Determine the (X, Y) coordinate at the center of the cell enclosing the given text.  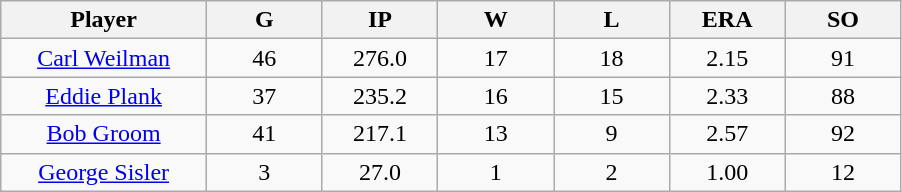
1 (496, 172)
88 (843, 96)
46 (264, 58)
17 (496, 58)
Bob Groom (104, 134)
2.33 (727, 96)
41 (264, 134)
1.00 (727, 172)
Player (104, 20)
276.0 (380, 58)
Eddie Plank (104, 96)
2.57 (727, 134)
235.2 (380, 96)
27.0 (380, 172)
91 (843, 58)
2.15 (727, 58)
16 (496, 96)
92 (843, 134)
L (612, 20)
217.1 (380, 134)
18 (612, 58)
Carl Weilman (104, 58)
W (496, 20)
George Sisler (104, 172)
G (264, 20)
37 (264, 96)
13 (496, 134)
ERA (727, 20)
15 (612, 96)
IP (380, 20)
SO (843, 20)
2 (612, 172)
12 (843, 172)
9 (612, 134)
3 (264, 172)
